Detect which cell encompasses the target text, then output its (X, Y) center coordinate. 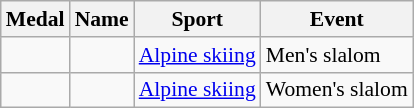
Sport (198, 19)
Women's slalom (337, 90)
Event (337, 19)
Men's slalom (337, 55)
Name (102, 19)
Medal (36, 19)
